Output the (X, Y) coordinate of the center of the cell containing the given text.  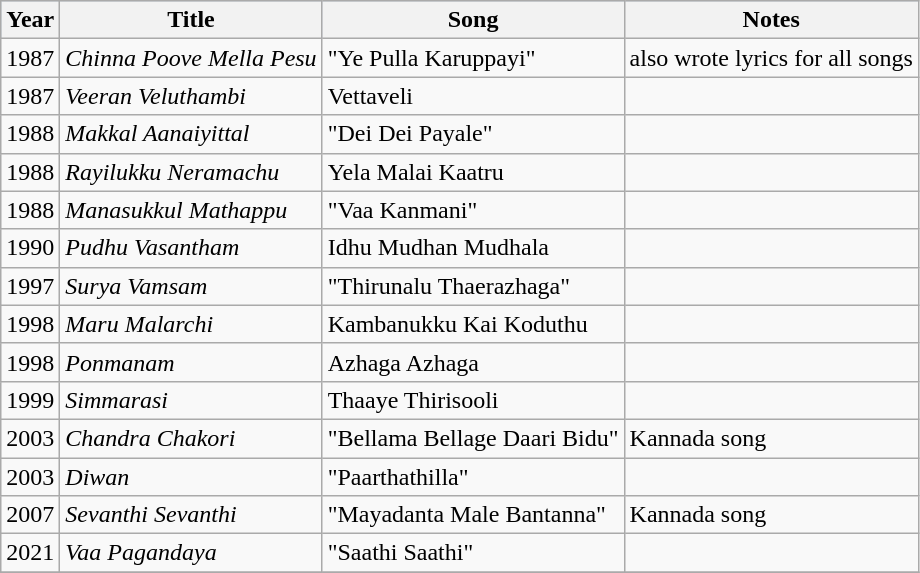
also wrote lyrics for all songs (771, 58)
"Mayadanta Male Bantanna" (473, 515)
Chandra Chakori (191, 438)
Simmarasi (191, 400)
Idhu Mudhan Mudhala (473, 248)
"Vaa Kanmani" (473, 210)
Rayilukku Neramachu (191, 172)
Thaaye Thirisooli (473, 400)
Surya Vamsam (191, 286)
1990 (30, 248)
Year (30, 20)
"Dei Dei Payale" (473, 134)
Chinna Poove Mella Pesu (191, 58)
Ponmanam (191, 362)
Vaa Pagandaya (191, 553)
Maru Malarchi (191, 324)
Sevanthi Sevanthi (191, 515)
2021 (30, 553)
Notes (771, 20)
Yela Malai Kaatru (473, 172)
Title (191, 20)
Azhaga Azhaga (473, 362)
Veeran Veluthambi (191, 96)
"Ye Pulla Karuppayi" (473, 58)
Song (473, 20)
"Saathi Saathi" (473, 553)
1997 (30, 286)
Manasukkul Mathappu (191, 210)
"Bellama Bellage Daari Bidu" (473, 438)
"Thirunalu Thaerazhaga" (473, 286)
Makkal Aanaiyittal (191, 134)
Kambanukku Kai Koduthu (473, 324)
1999 (30, 400)
2007 (30, 515)
"Paarthathilla" (473, 477)
Pudhu Vasantham (191, 248)
Diwan (191, 477)
Vettaveli (473, 96)
